Search for the cell housing the specified text and yield its (X, Y) center coordinate. 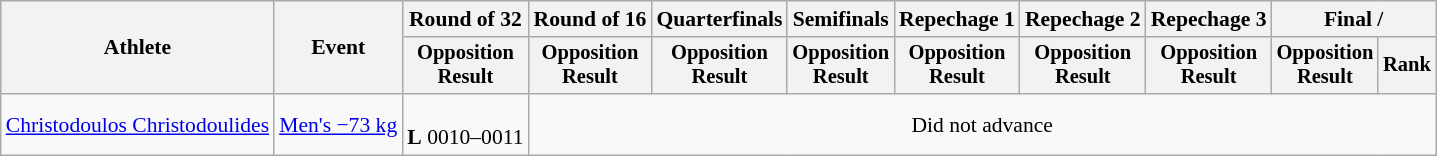
Round of 32 (465, 19)
Repechage 3 (1209, 19)
Semifinals (840, 19)
Final / (1354, 19)
Event (338, 48)
Athlete (138, 48)
Repechage 2 (1083, 19)
Rank (1407, 66)
Quarterfinals (719, 19)
Round of 16 (590, 19)
Men's −73 kg (338, 124)
Repechage 1 (957, 19)
Did not advance (982, 124)
L 0010–0011 (465, 124)
Christodoulos Christodoulides (138, 124)
